For the text-containing cell, return its midpoint in (x, y) coordinate format. 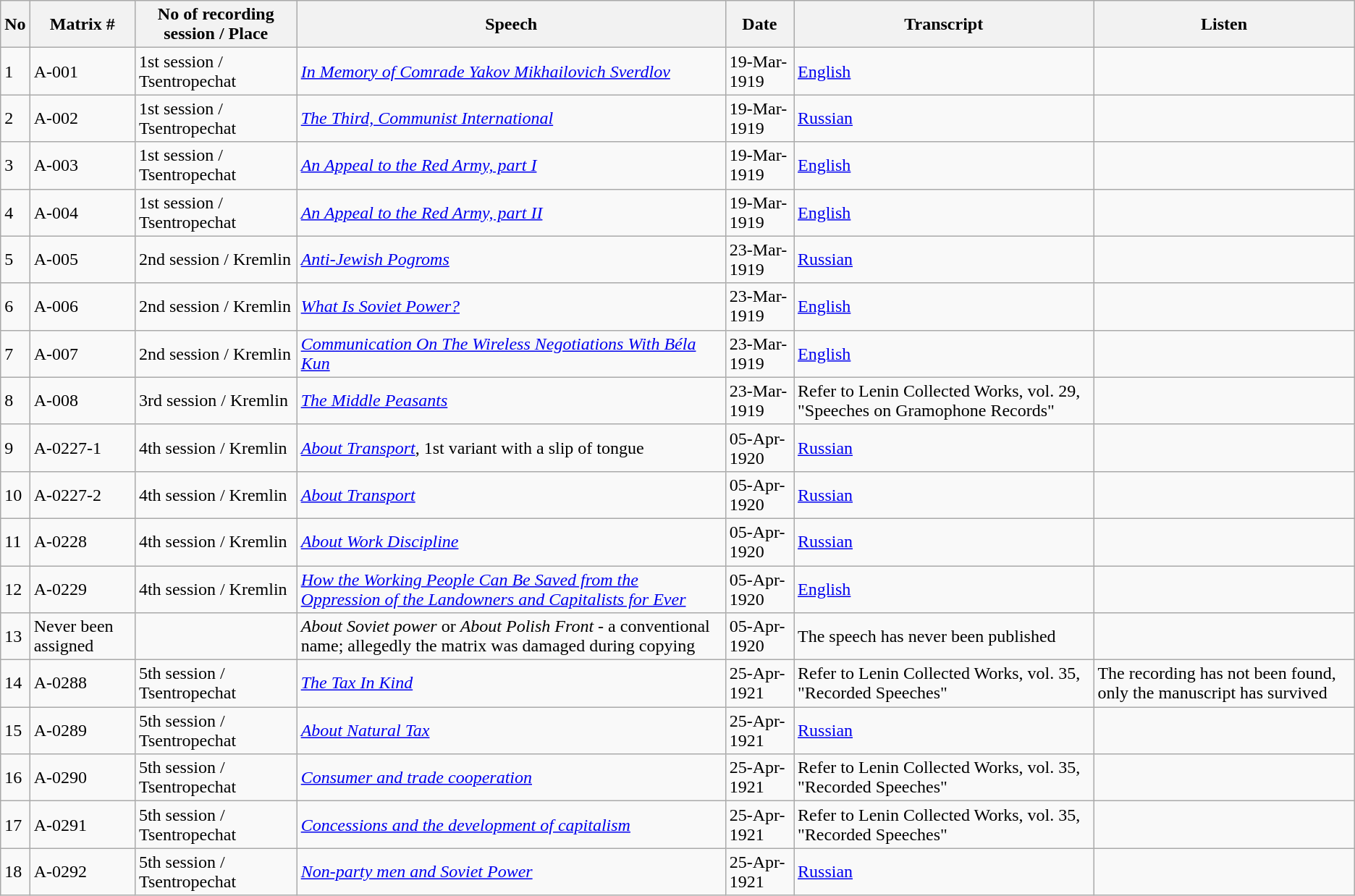
No (15, 25)
Communication On The Wireless Negotiations With Béla Kun (511, 353)
The Middle Peasants (511, 401)
Never been assigned (83, 637)
3rd session / Kremlin (216, 401)
А-0292 (83, 871)
An Appeal to the Red Army, part I (511, 165)
11 (15, 541)
The recording has not been found, only the manuscript has survived (1224, 683)
About Transport, 1st variant with a slip of tongue (511, 447)
Listen (1224, 25)
16 (15, 777)
А-0229 (83, 589)
18 (15, 871)
А-0289 (83, 731)
5 (15, 259)
In Memory of Comrade Yakov Mikhailovich Sverdlov (511, 71)
А-0227-1 (83, 447)
About Natural Tax (511, 731)
The Tax In Kind (511, 683)
A-002 (83, 119)
А-0228 (83, 541)
1 (15, 71)
8 (15, 401)
A-005 (83, 259)
The speech has never been published (943, 637)
Concessions and the development of capitalism (511, 825)
A-006 (83, 307)
A-008 (83, 401)
Consumer and trade cooperation (511, 777)
А-0227-2 (83, 495)
A-007 (83, 353)
A-001 (83, 71)
А-0288 (83, 683)
А-0290 (83, 777)
13 (15, 637)
Transcript (943, 25)
A-004 (83, 213)
About Transport (511, 495)
Refer to Lenin Collected Works, vol. 29, "Speeches on Gramophone Records" (943, 401)
What Is Soviet Power? (511, 307)
Anti-Jewish Pogroms (511, 259)
12 (15, 589)
Matrix # (83, 25)
17 (15, 825)
2 (15, 119)
About Soviet power or About Polish Front - a conventional name; allegedly the matrix was damaged during copying (511, 637)
No of recording session / Place (216, 25)
А-0291 (83, 825)
An Appeal to the Red Army, part II (511, 213)
10 (15, 495)
15 (15, 731)
About Work Discipline (511, 541)
Date (759, 25)
3 (15, 165)
Speech (511, 25)
How the Working People Can Be Saved from the Oppression of the Landowners and Capitalists for Ever (511, 589)
9 (15, 447)
A-003 (83, 165)
The Third, Communist International (511, 119)
4 (15, 213)
7 (15, 353)
Non-party men and Soviet Power (511, 871)
6 (15, 307)
14 (15, 683)
